For the text-containing cell, return its midpoint in (X, Y) coordinate format. 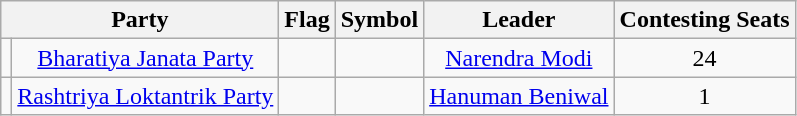
Symbol (379, 20)
Hanuman Beniwal (519, 96)
Contesting Seats (704, 20)
Rashtriya Loktantrik Party (146, 96)
Narendra Modi (519, 58)
Leader (519, 20)
Party (140, 20)
24 (704, 58)
Flag (307, 20)
Bharatiya Janata Party (146, 58)
1 (704, 96)
